Search for the cell housing the specified text and yield its [x, y] center coordinate. 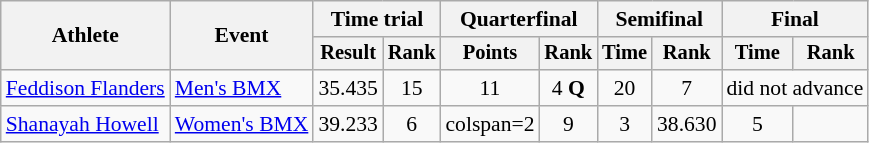
9 [569, 124]
Feddison Flanders [86, 88]
11 [490, 88]
38.630 [686, 124]
39.233 [348, 124]
15 [412, 88]
Women's BMX [242, 124]
Event [242, 36]
Final [796, 19]
Semifinal [659, 19]
Shanayah Howell [86, 124]
Result [348, 54]
35.435 [348, 88]
5 [758, 124]
Points [490, 54]
Time trial [376, 19]
Athlete [86, 36]
Quarterfinal [518, 19]
did not advance [796, 88]
Men's BMX [242, 88]
4 Q [569, 88]
6 [412, 124]
colspan=2 [490, 124]
20 [624, 88]
7 [686, 88]
3 [624, 124]
